Capture the cell that displays the provided text and extract its [X, Y] central coordinate. 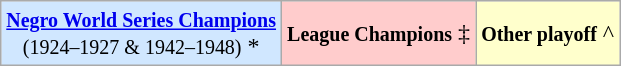
Other playoff ^ [548, 34]
Negro World Series Champions(1924–1927 & 1942–1948) * [142, 34]
League Champions ‡ [379, 34]
